Determine the [X, Y] coordinate at the center of the cell enclosing the given text.  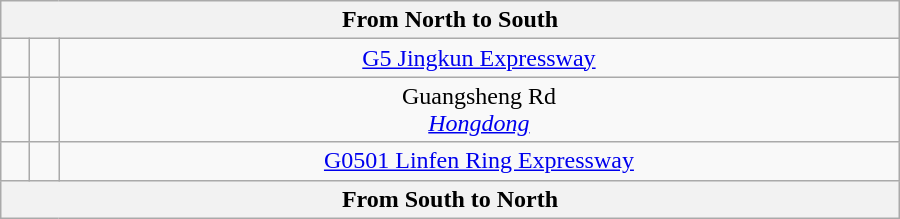
G0501 Linfen Ring Expressway [480, 161]
G5 Jingkun Expressway [480, 58]
From South to North [450, 199]
From North to South [450, 20]
Guangsheng RdHongdong [480, 110]
